Return the (X, Y) coordinate for the center point of the cell that contains the specified text.  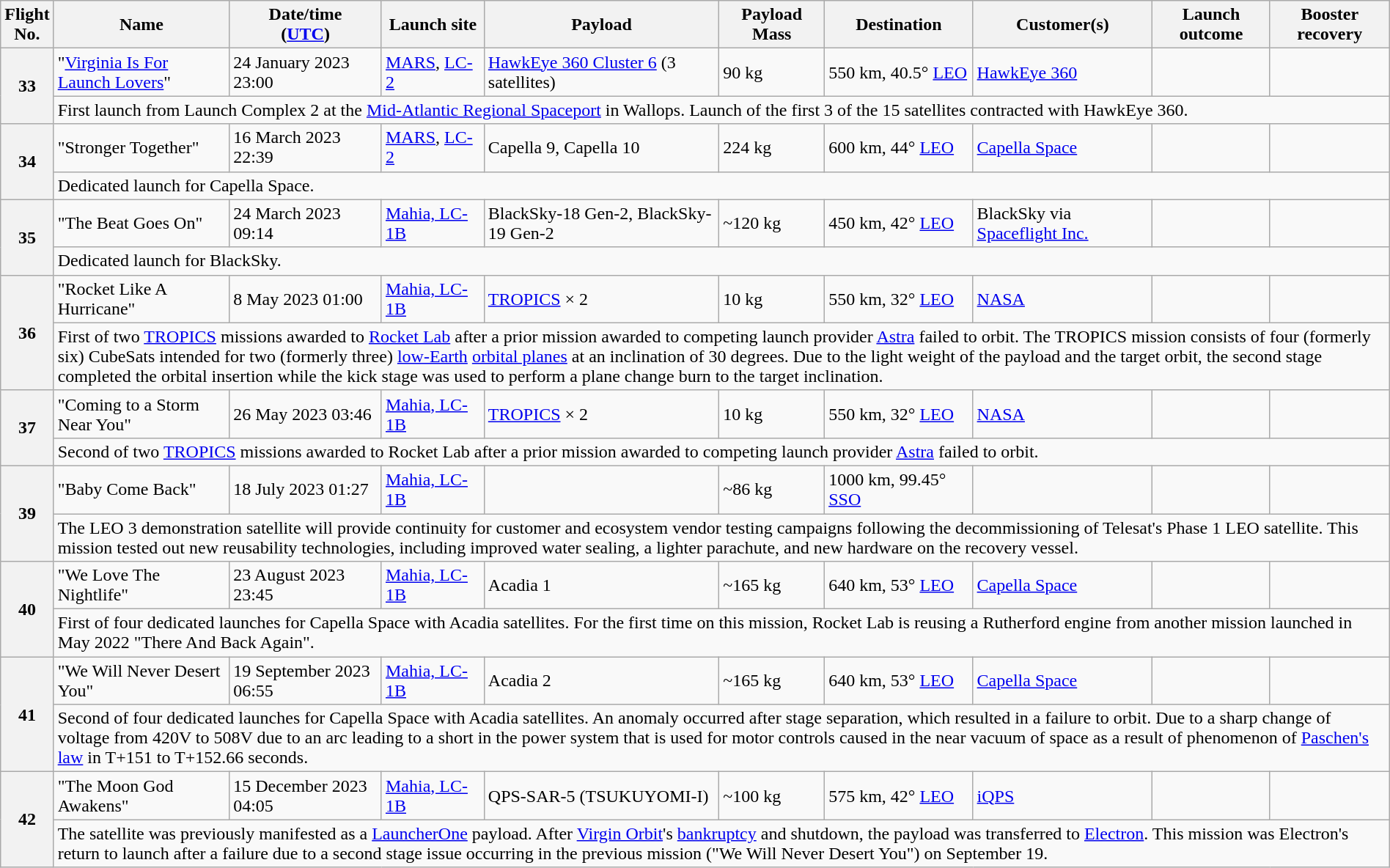
39 (27, 513)
600 km, 44° LEO (899, 148)
"Rocket Like A Hurricane" (141, 299)
iQPS (1063, 796)
40 (27, 609)
33 (27, 87)
Payload (601, 25)
224 kg (772, 148)
450 km, 42° LEO (899, 223)
575 km, 42° LEO (899, 796)
HawkEye 360 (1063, 72)
19 September 2023 06:55 (306, 680)
Acadia 1 (601, 585)
Payload Mass (772, 25)
23 August 2023 23:45 (306, 585)
15 December 2023 04:05 (306, 796)
"Stronger Together" (141, 148)
550 km, 40.5° LEO (899, 72)
Second of two TROPICS missions awarded to Rocket Lab after a prior mission awarded to competing launch provider Astra failed to orbit. (721, 452)
Acadia 2 (601, 680)
37 (27, 428)
90 kg (772, 72)
Dedicated launch for BlackSky. (721, 261)
Launch site (433, 25)
QPS-SAR-5 (TSUKUYOMI-I) (601, 796)
24 January 202323:00 (306, 72)
1000 km, 99.45° SSO (899, 490)
"Baby Come Back" (141, 490)
"Coming to a Storm Near You" (141, 413)
8 May 2023 01:00 (306, 299)
Dedicated launch for Capella Space. (721, 185)
41 (27, 714)
~86 kg (772, 490)
Booster recovery (1330, 25)
~120 kg (772, 223)
35 (27, 238)
"We Love The Nightlife" (141, 585)
16 March 2023 22:39 (306, 148)
"Virginia Is For Launch Lovers" (141, 72)
HawkEye 360 Cluster 6 (3 satellites) (601, 72)
Name (141, 25)
Capella 9, Capella 10 (601, 148)
26 May 2023 03:46 (306, 413)
36 (27, 333)
18 July 2023 01:27 (306, 490)
"The Moon God Awakens" (141, 796)
Launch outcome (1211, 25)
"We Will Never Desert You" (141, 680)
42 (27, 820)
Destination (899, 25)
Date/time(UTC) (306, 25)
Customer(s) (1063, 25)
~100 kg (772, 796)
FlightNo. (27, 25)
34 (27, 161)
BlackSky-18 Gen-2, BlackSky-19 Gen-2 (601, 223)
24 March 2023 09:14 (306, 223)
BlackSky via Spaceflight Inc. (1063, 223)
"The Beat Goes On" (141, 223)
